Detect which cell encompasses the target text, then output its [x, y] center coordinate. 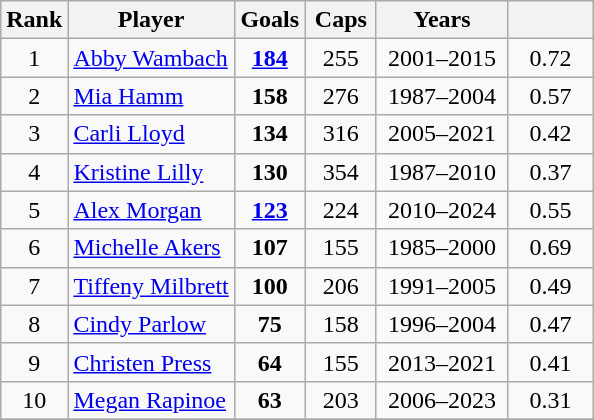
Megan Rapinoe [151, 400]
100 [270, 286]
Michelle Akers [151, 248]
64 [270, 362]
2001–2015 [442, 58]
Abby Wambach [151, 58]
184 [270, 58]
107 [270, 248]
0.55 [550, 210]
1985–2000 [442, 248]
5 [34, 210]
0.47 [550, 324]
Player [151, 20]
Mia Hamm [151, 96]
1 [34, 58]
Kristine Lilly [151, 172]
3 [34, 134]
Carli Lloyd [151, 134]
0.42 [550, 134]
255 [340, 58]
0.31 [550, 400]
203 [340, 400]
316 [340, 134]
75 [270, 324]
Alex Morgan [151, 210]
Years [442, 20]
0.49 [550, 286]
2010–2024 [442, 210]
276 [340, 96]
Caps [340, 20]
206 [340, 286]
1991–2005 [442, 286]
8 [34, 324]
4 [34, 172]
6 [34, 248]
Tiffeny Milbrett [151, 286]
2 [34, 96]
Christen Press [151, 362]
0.37 [550, 172]
0.69 [550, 248]
123 [270, 210]
1996–2004 [442, 324]
1987–2004 [442, 96]
130 [270, 172]
9 [34, 362]
1987–2010 [442, 172]
10 [34, 400]
2013–2021 [442, 362]
0.57 [550, 96]
63 [270, 400]
Goals [270, 20]
0.41 [550, 362]
2006–2023 [442, 400]
2005–2021 [442, 134]
Cindy Parlow [151, 324]
354 [340, 172]
0.72 [550, 58]
134 [270, 134]
224 [340, 210]
Rank [34, 20]
7 [34, 286]
